Provide the [X, Y] coordinate of the cell's center where the given text is located.  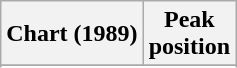
Peakposition [189, 34]
Chart (1989) [72, 34]
